Identify which cell holds the provided text, then report its [x, y] central coordinate. 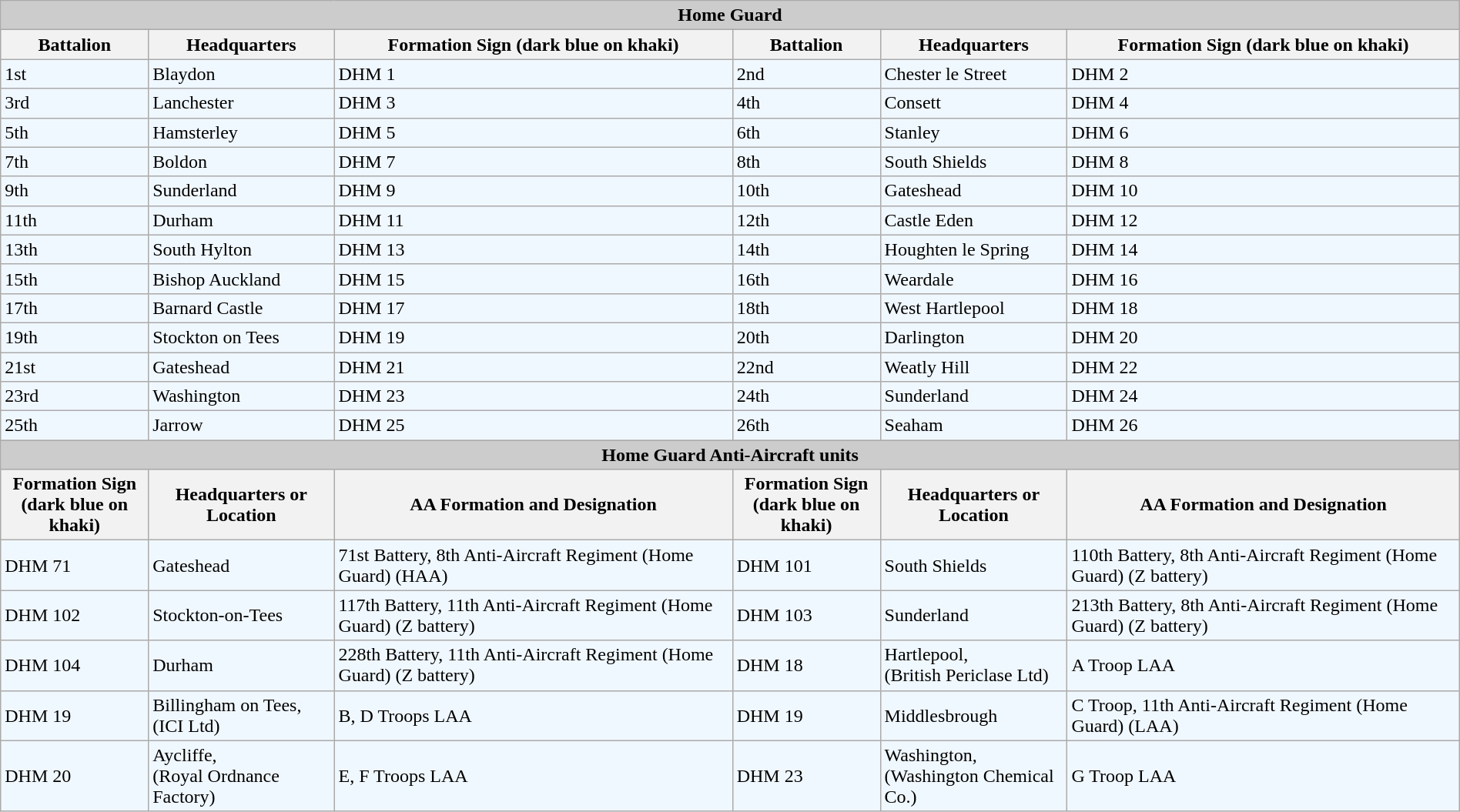
24th [806, 396]
A Troop LAA [1263, 665]
Stockton on Tees [242, 337]
7th [75, 162]
Middlesbrough [973, 716]
South Hylton [242, 249]
Stockton-on-Tees [242, 616]
16th [806, 279]
DHM 11 [533, 220]
21st [75, 367]
DHM 1 [533, 74]
Consett [973, 103]
G Troop LAA [1263, 776]
C Troop, 11th Anti-Aircraft Regiment (Home Guard) (LAA) [1263, 716]
2nd [806, 74]
DHM 71 [75, 565]
17th [75, 308]
DHM 24 [1263, 396]
DHM 15 [533, 279]
11th [75, 220]
Bishop Auckland [242, 279]
1st [75, 74]
10th [806, 191]
Washington, (Washington Chemical Co.) [973, 776]
Weardale [973, 279]
DHM 10 [1263, 191]
DHM 22 [1263, 367]
Castle Eden [973, 220]
3rd [75, 103]
71st Battery, 8th Anti-Aircraft Regiment (Home Guard) (HAA) [533, 565]
Boldon [242, 162]
Blaydon [242, 74]
6th [806, 132]
Home Guard [730, 15]
B, D Troops LAA [533, 716]
Hamsterley [242, 132]
Aycliffe, (Royal Ordnance Factory) [242, 776]
DHM 101 [806, 565]
DHM 3 [533, 103]
26th [806, 426]
DHM 12 [1263, 220]
8th [806, 162]
DHM 16 [1263, 279]
DHM 13 [533, 249]
DHM 7 [533, 162]
117th Battery, 11th Anti-Aircraft Regiment (Home Guard) (Z battery) [533, 616]
Barnard Castle [242, 308]
228th Battery, 11th Anti-Aircraft Regiment (Home Guard) (Z battery) [533, 665]
DHM 2 [1263, 74]
9th [75, 191]
DHM 103 [806, 616]
4th [806, 103]
18th [806, 308]
Darlington [973, 337]
Home Guard Anti-Aircraft units [730, 455]
Seaham [973, 426]
Hartlepool, (British Periclase Ltd) [973, 665]
DHM 4 [1263, 103]
DHM 26 [1263, 426]
DHM 17 [533, 308]
14th [806, 249]
DHM 6 [1263, 132]
20th [806, 337]
Houghten le Spring [973, 249]
DHM 14 [1263, 249]
213th Battery, 8th Anti-Aircraft Regiment (Home Guard) (Z battery) [1263, 616]
Weatly Hill [973, 367]
13th [75, 249]
23rd [75, 396]
110th Battery, 8th Anti-Aircraft Regiment (Home Guard) (Z battery) [1263, 565]
12th [806, 220]
DHM 21 [533, 367]
Stanley [973, 132]
15th [75, 279]
DHM 5 [533, 132]
Chester le Street [973, 74]
25th [75, 426]
DHM 8 [1263, 162]
5th [75, 132]
Jarrow [242, 426]
DHM 9 [533, 191]
DHM 102 [75, 616]
DHM 25 [533, 426]
19th [75, 337]
Lanchester [242, 103]
DHM 104 [75, 665]
E, F Troops LAA [533, 776]
Billingham on Tees, (ICI Ltd) [242, 716]
22nd [806, 367]
Washington [242, 396]
West Hartlepool [973, 308]
